Scan for the cell matching the given text and deliver its [X, Y] coordinate at center. 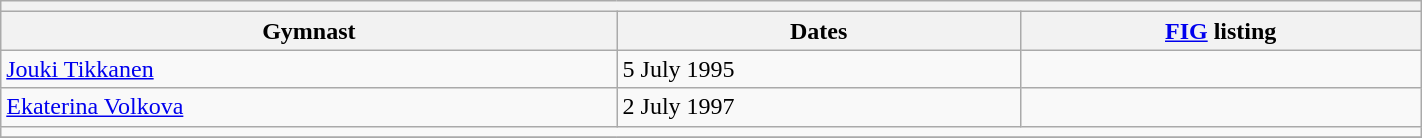
Jouki Tikkanen [309, 69]
5 July 1995 [818, 69]
2 July 1997 [818, 107]
FIG listing [1220, 31]
Ekaterina Volkova [309, 107]
Dates [818, 31]
Gymnast [309, 31]
